Identify which cell holds the provided text, then report its (x, y) central coordinate. 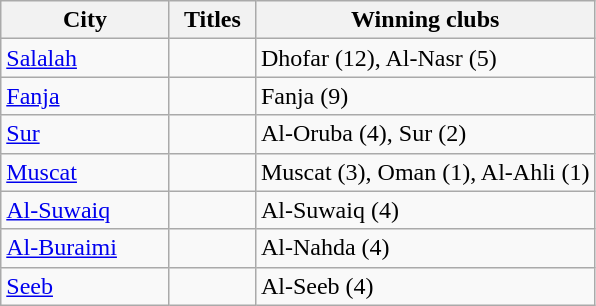
Al-Oruba (4), Sur (2) (425, 134)
Fanja (9) (425, 96)
Dhofar (12), Al-Nasr (5) (425, 58)
Al-Suwaiq (4) (425, 210)
Sur (86, 134)
Muscat (86, 172)
Seeb (86, 286)
Al-Seeb (4) (425, 286)
Al-Suwaiq (86, 210)
Al-Nahda (4) (425, 248)
Fanja (86, 96)
City (86, 20)
Winning clubs (425, 20)
Muscat (3), Oman (1), Al-Ahli (1) (425, 172)
Titles (212, 20)
Salalah (86, 58)
Al-Buraimi (86, 248)
